Determine the [x, y] coordinate at the center of the cell enclosing the given text.  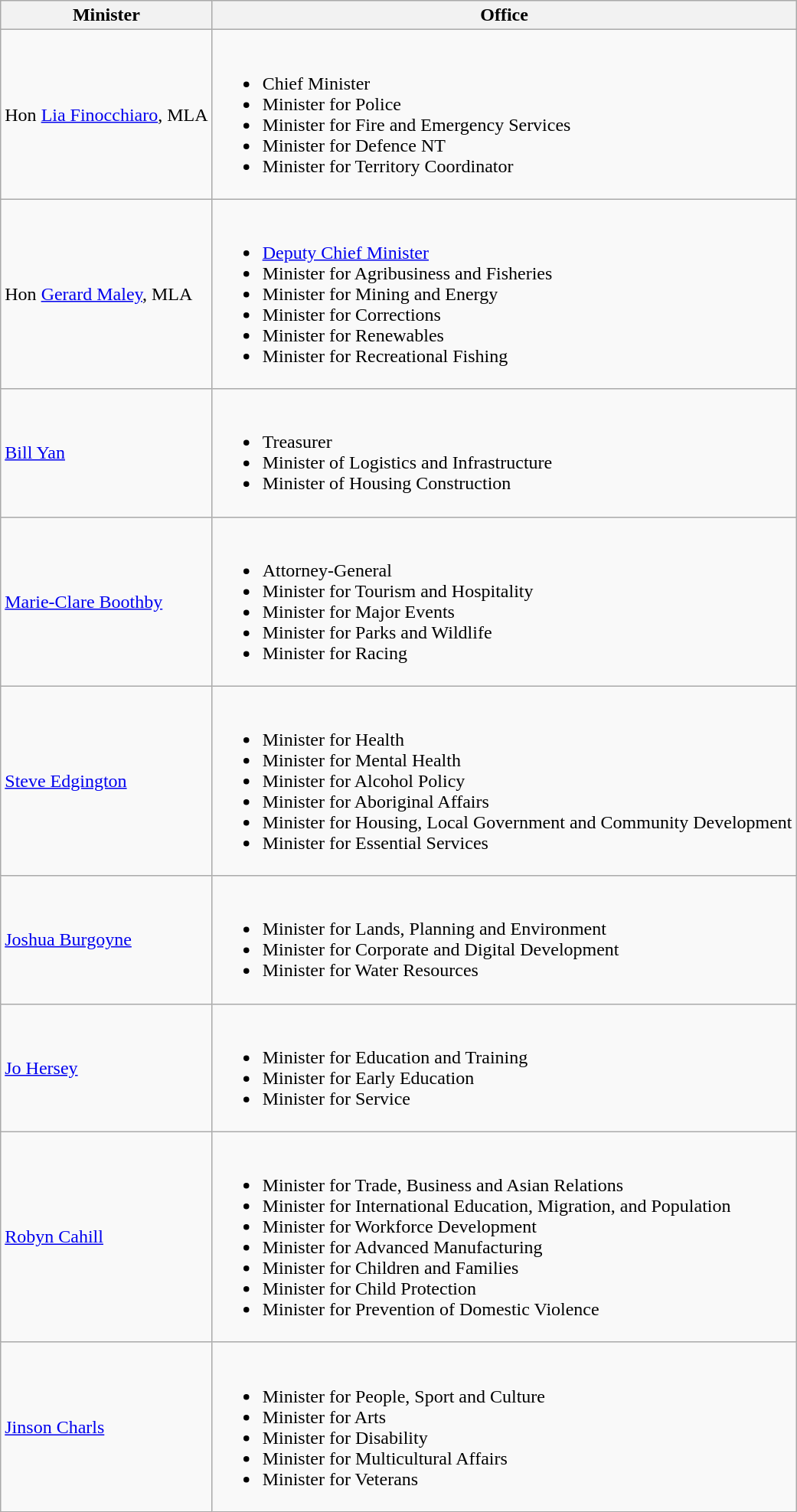
Chief MinisterMinister for PoliceMinister for Fire and Emergency ServicesMinister for Defence NTMinister for Territory Coordinator [504, 115]
Attorney-GeneralMinister for Tourism and HospitalityMinister for Major EventsMinister for Parks and WildlifeMinister for Racing [504, 602]
Joshua Burgoyne [106, 940]
Steve Edgington [106, 781]
Office [504, 15]
Bill Yan [106, 453]
Jinson Charls [106, 1427]
TreasurerMinister of Logistics and InfrastructureMinister of Housing Construction [504, 453]
Minister for Lands, Planning and EnvironmentMinister for Corporate and Digital DevelopmentMinister for Water Resources [504, 940]
Hon Lia Finocchiaro, MLA [106, 115]
Minister for People, Sport and CultureMinister for ArtsMinister for DisabilityMinister for Multicultural AffairsMinister for Veterans [504, 1427]
Hon Gerard Maley, MLA [106, 294]
Marie-Clare Boothby [106, 602]
Minister for Education and TrainingMinister for Early EducationMinister for Service [504, 1067]
Robyn Cahill [106, 1237]
Minister [106, 15]
Jo Hersey [106, 1067]
